Identify which cell holds the provided text, then report its (x, y) central coordinate. 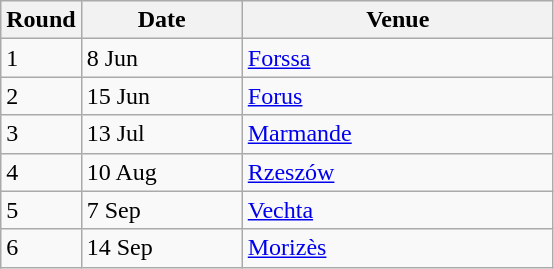
3 (41, 134)
13 Jul (162, 134)
Forssa (398, 58)
Venue (398, 20)
Marmande (398, 134)
7 Sep (162, 210)
Forus (398, 96)
Vechta (398, 210)
1 (41, 58)
10 Aug (162, 172)
2 (41, 96)
4 (41, 172)
Morizès (398, 248)
15 Jun (162, 96)
8 Jun (162, 58)
Round (41, 20)
Date (162, 20)
5 (41, 210)
14 Sep (162, 248)
Rzeszów (398, 172)
6 (41, 248)
